Locate the cell with the specified text and output its (X, Y) center coordinate. 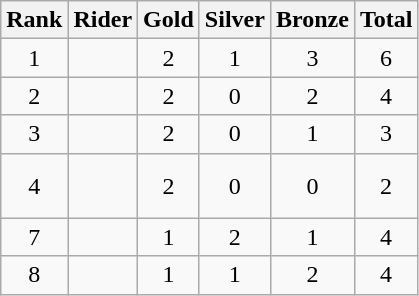
Bronze (312, 20)
Rank (34, 20)
Total (386, 20)
7 (34, 237)
Silver (234, 20)
Rider (103, 20)
8 (34, 275)
6 (386, 58)
Gold (169, 20)
